Detect which cell encompasses the target text, then output its (x, y) center coordinate. 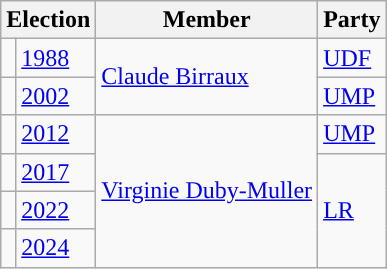
2012 (56, 134)
Election (48, 20)
2022 (56, 210)
2017 (56, 172)
Member (207, 20)
Party (352, 20)
2002 (56, 96)
UDF (352, 58)
LR (352, 210)
Virginie Duby-Muller (207, 191)
1988 (56, 58)
Claude Birraux (207, 77)
2024 (56, 248)
